Detect which cell encompasses the target text, then output its [x, y] center coordinate. 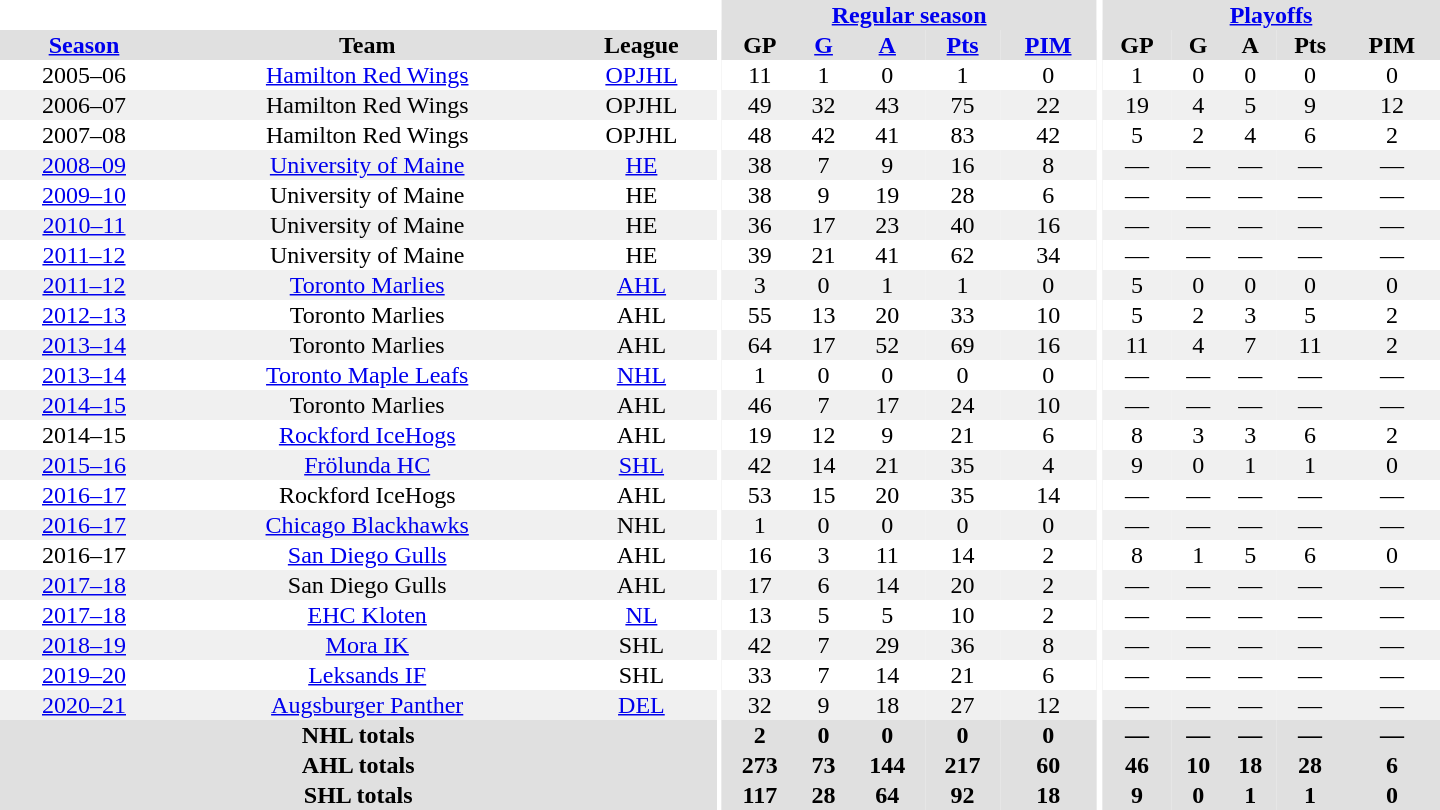
NHL totals [358, 735]
22 [1048, 105]
DEL [641, 705]
27 [962, 705]
83 [962, 135]
NL [641, 615]
2020–21 [84, 705]
15 [824, 495]
2015–16 [84, 465]
League [641, 45]
Augsburger Panther [367, 705]
Leksands IF [367, 675]
48 [760, 135]
43 [888, 105]
73 [824, 765]
2019–20 [84, 675]
Team [367, 45]
23 [888, 225]
40 [962, 225]
92 [962, 795]
34 [1048, 255]
Mora IK [367, 645]
117 [760, 795]
75 [962, 105]
29 [888, 645]
273 [760, 765]
49 [760, 105]
Toronto Maple Leafs [367, 375]
Playoffs [1271, 15]
AHL totals [358, 765]
52 [888, 345]
217 [962, 765]
2005–06 [84, 75]
2018–19 [84, 645]
2010–11 [84, 225]
2009–10 [84, 195]
24 [962, 405]
2006–07 [84, 105]
Regular season [909, 15]
60 [1048, 765]
EHC Kloten [367, 615]
69 [962, 345]
Season [84, 45]
2008–09 [84, 165]
55 [760, 315]
Frölunda HC [367, 465]
53 [760, 495]
2012–13 [84, 315]
2007–08 [84, 135]
Chicago Blackhawks [367, 525]
144 [888, 765]
62 [962, 255]
SHL totals [358, 795]
39 [760, 255]
